Pinpoint the cell where the given text exists, returning its [x, y] midpoint coordinate. 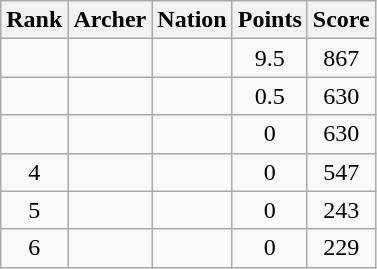
229 [341, 248]
Archer [110, 20]
4 [34, 172]
Nation [192, 20]
Rank [34, 20]
5 [34, 210]
547 [341, 172]
9.5 [270, 58]
867 [341, 58]
243 [341, 210]
0.5 [270, 96]
6 [34, 248]
Score [341, 20]
Points [270, 20]
